Provide the (x, y) coordinate of the cell's center where the given text is located.  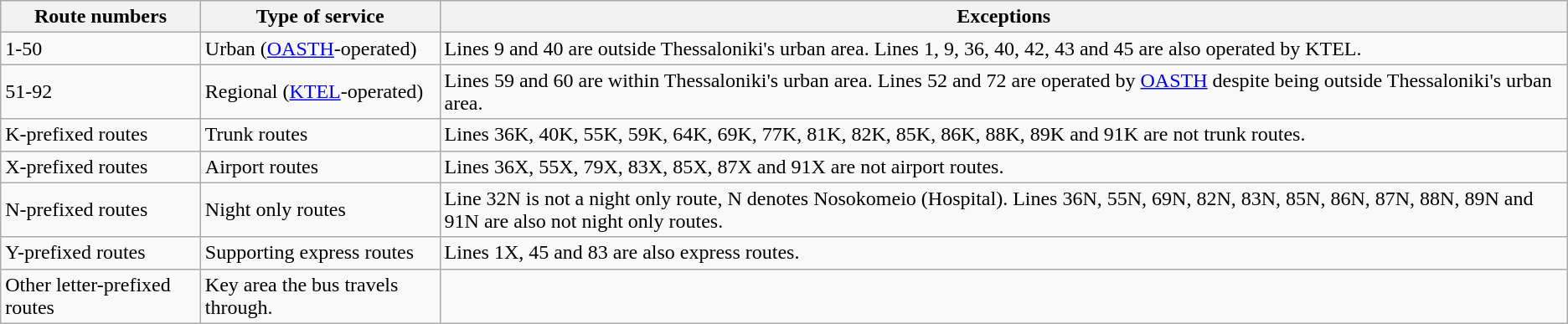
N-prefixed routes (101, 209)
Route numbers (101, 17)
Lines 9 and 40 are outside Thessaloniki's urban area. Lines 1, 9, 36, 40, 42, 43 and 45 are also operated by KTEL. (1003, 49)
Lines 36X, 55X, 79X, 83X, 85X, 87X and 91X are not airport routes. (1003, 167)
Regional (KTEL-operated) (320, 92)
Urban (OASTH-operated) (320, 49)
Night only routes (320, 209)
Other letter-prefixed routes (101, 296)
X-prefixed routes (101, 167)
Lines 36K, 40K, 55K, 59K, 64K, 69K, 77K, 81K, 82K, 85K, 86K, 88K, 89K and 91K are not trunk routes. (1003, 135)
Key area the bus travels through. (320, 296)
Airport routes (320, 167)
Type of service (320, 17)
Trunk routes (320, 135)
Lines 59 and 60 are within Thessaloniki's urban area. Lines 52 and 72 are operated by OASTH despite being outside Thessaloniki's urban area. (1003, 92)
51-92 (101, 92)
Y-prefixed routes (101, 253)
Exceptions (1003, 17)
Lines 1X, 45 and 83 are also express routes. (1003, 253)
1-50 (101, 49)
Supporting express routes (320, 253)
Κ-prefixed routes (101, 135)
